Capture the cell that displays the provided text and extract its (X, Y) central coordinate. 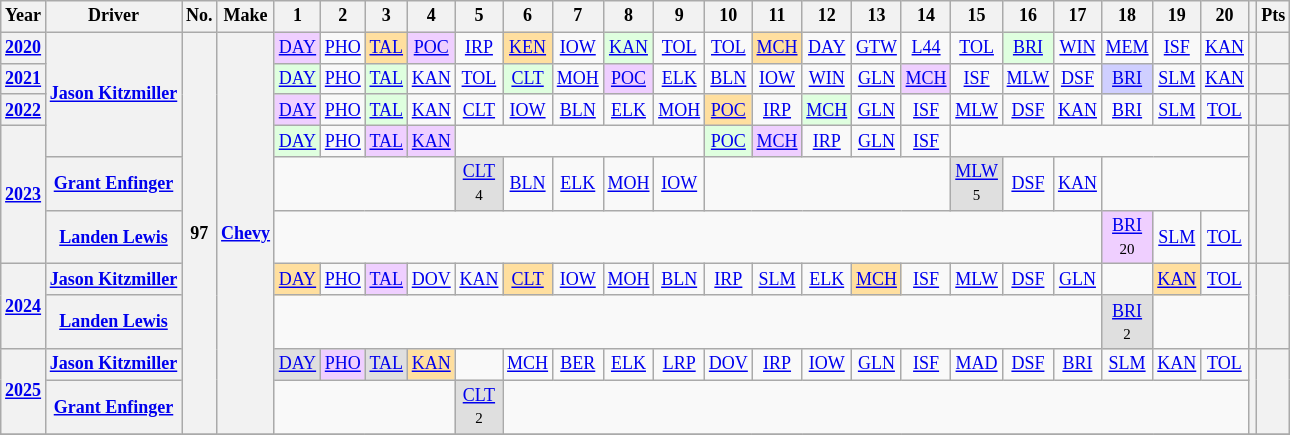
14 (926, 16)
BRI20 (1127, 237)
Make (246, 16)
15 (976, 16)
13 (877, 16)
KEN (528, 48)
3 (386, 16)
2023 (24, 194)
CLT2 (479, 407)
Pts (1274, 16)
MAD (976, 364)
5 (479, 16)
LRP (680, 364)
Year (24, 16)
MLW5 (976, 184)
7 (578, 16)
2 (342, 16)
BER (578, 364)
97 (200, 233)
4 (431, 16)
Driver (113, 16)
2024 (24, 306)
2021 (24, 78)
16 (1028, 16)
9 (680, 16)
6 (528, 16)
2020 (24, 48)
No. (200, 16)
19 (1177, 16)
2022 (24, 110)
L44 (926, 48)
Chevy (246, 233)
12 (827, 16)
11 (777, 16)
18 (1127, 16)
17 (1078, 16)
GTW (877, 48)
10 (729, 16)
BRI2 (1127, 322)
8 (628, 16)
MEM (1127, 48)
CLT4 (479, 184)
20 (1225, 16)
1 (297, 16)
2025 (24, 392)
